Detect which cell encompasses the target text, then output its (x, y) center coordinate. 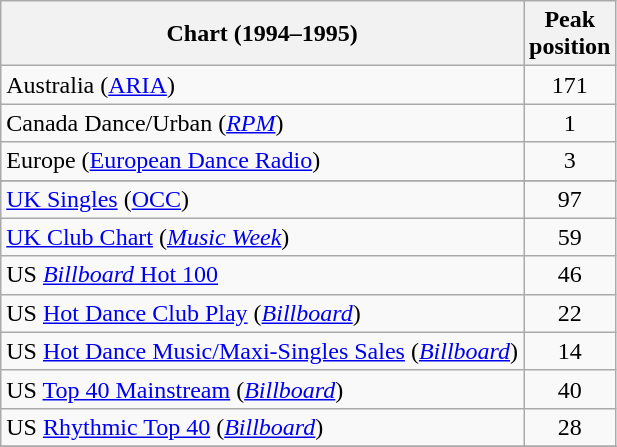
US Hot Dance Music/Maxi-Singles Sales (Billboard) (262, 351)
UK Singles (OCC) (262, 199)
Canada Dance/Urban (RPM) (262, 123)
US Hot Dance Club Play (Billboard) (262, 313)
171 (570, 85)
59 (570, 237)
97 (570, 199)
46 (570, 275)
Peakposition (570, 34)
Chart (1994–1995) (262, 34)
40 (570, 389)
Europe (European Dance Radio) (262, 161)
US Rhythmic Top 40 (Billboard) (262, 427)
28 (570, 427)
Australia (ARIA) (262, 85)
22 (570, 313)
1 (570, 123)
US Top 40 Mainstream (Billboard) (262, 389)
3 (570, 161)
US Billboard Hot 100 (262, 275)
14 (570, 351)
UK Club Chart (Music Week) (262, 237)
